Scan for the cell matching the given text and deliver its [X, Y] coordinate at center. 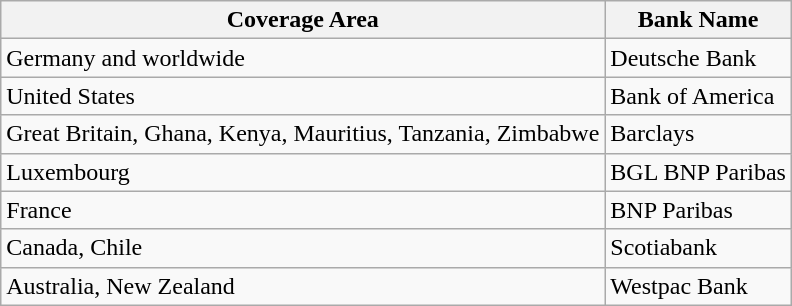
United States [303, 96]
Luxembourg [303, 172]
Australia, New Zealand [303, 286]
BNP Paribas [698, 210]
Scotiabank [698, 248]
Deutsche Bank [698, 58]
BGL BNP Paribas [698, 172]
Canada, Chile [303, 248]
Germany and worldwide [303, 58]
Bank of America [698, 96]
Coverage Area [303, 20]
Bank Name [698, 20]
France [303, 210]
Barclays [698, 134]
Westpac Bank [698, 286]
Great Britain, Ghana, Kenya, Mauritius, Tanzania, Zimbabwe [303, 134]
